Scan for the cell matching the given text and deliver its [X, Y] coordinate at center. 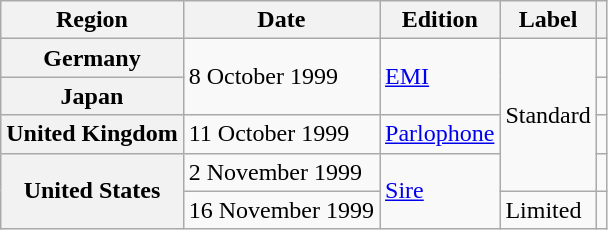
Japan [92, 96]
United States [92, 191]
Germany [92, 58]
8 October 1999 [281, 77]
Parlophone [440, 134]
11 October 1999 [281, 134]
Standard [548, 115]
United Kingdom [92, 134]
Limited [548, 210]
Region [92, 20]
Date [281, 20]
EMI [440, 77]
Label [548, 20]
2 November 1999 [281, 172]
Sire [440, 191]
16 November 1999 [281, 210]
Edition [440, 20]
